Extract the (x, y) coordinate from the center of the cell holding the provided text.  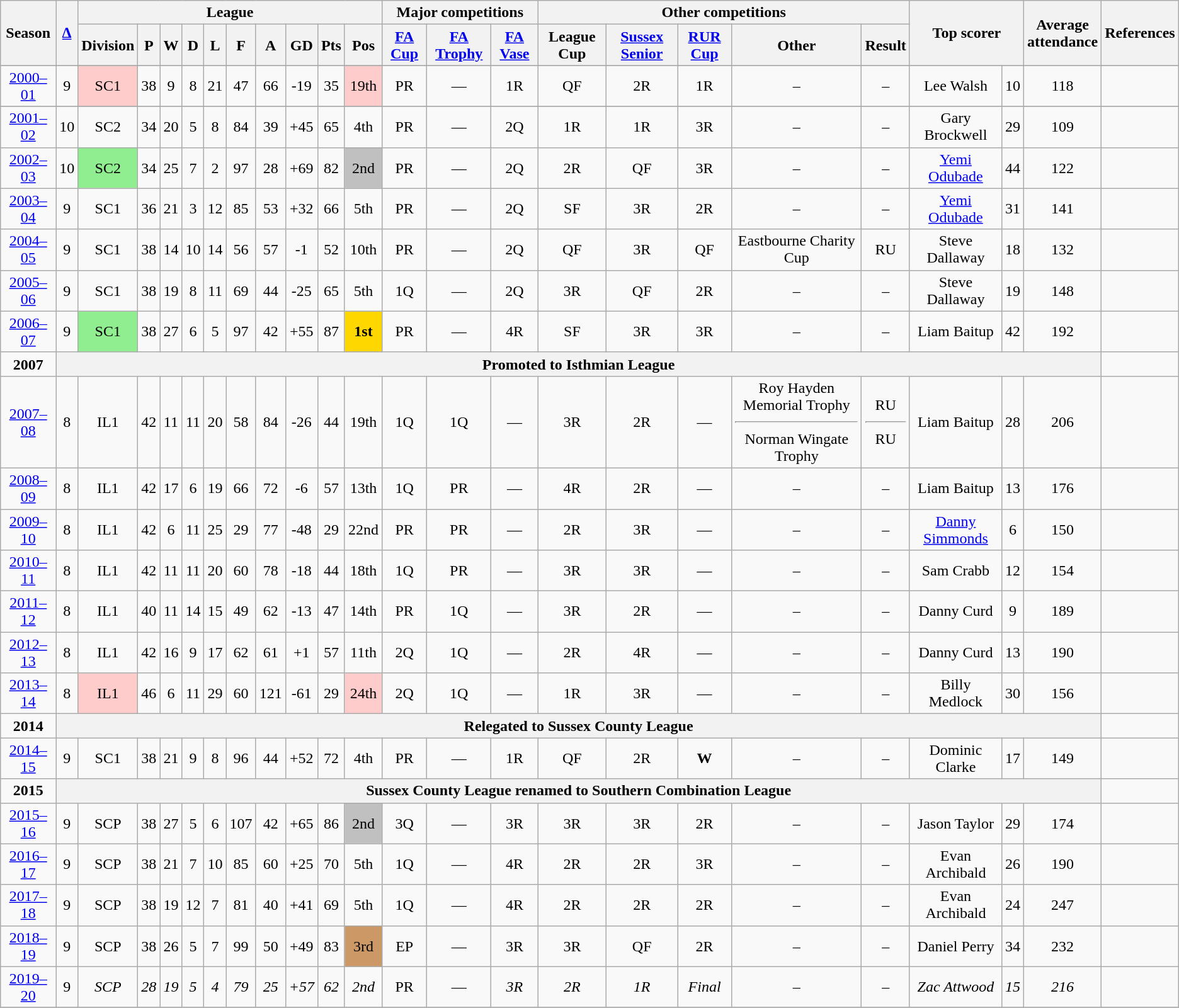
154 (1063, 570)
Pts (331, 45)
2017–18 (28, 905)
2007 (28, 364)
Season (28, 33)
78 (271, 570)
RU (886, 249)
22nd (363, 529)
121 (271, 694)
2015–16 (28, 824)
82 (331, 167)
18 (1013, 249)
148 (1063, 291)
24th (363, 694)
2 (215, 167)
2011–12 (28, 612)
-1 (301, 249)
49 (241, 612)
16 (171, 652)
-18 (301, 570)
Major competitions (460, 13)
-26 (301, 422)
2014–15 (28, 758)
Division (108, 45)
13th (363, 489)
107 (241, 824)
+55 (301, 331)
Sussex County League renamed to Southern Combination League (579, 791)
50 (271, 946)
Promoted to Isthmian League (579, 364)
11th (363, 652)
18th (363, 570)
Final (705, 987)
2002–03 (28, 167)
Sam Crabb (955, 570)
96 (241, 758)
189 (1063, 612)
-6 (301, 489)
+65 (301, 824)
14th (363, 612)
Zac Attwood (955, 987)
-19 (301, 86)
156 (1063, 694)
2009–10 (28, 529)
RURU (886, 422)
53 (271, 209)
League Cup (572, 45)
39 (271, 127)
150 (1063, 529)
232 (1063, 946)
Danny Simmonds (955, 529)
∆ (67, 33)
References (1140, 33)
A (271, 45)
24 (1013, 905)
GD (301, 45)
176 (1063, 489)
149 (1063, 758)
Averageattendance (1063, 33)
Roy Hayden Memorial TrophyNorman Wingate Trophy (797, 422)
2010–11 (28, 570)
Daniel Perry (955, 946)
FA Vase (515, 45)
1st (363, 331)
192 (1063, 331)
141 (1063, 209)
F (241, 45)
Dominic Clarke (955, 758)
77 (271, 529)
174 (1063, 824)
FA Cup (404, 45)
+32 (301, 209)
+45 (301, 127)
2013–14 (28, 694)
+1 (301, 652)
2019–20 (28, 987)
Other (797, 45)
Sussex Senior (642, 45)
46 (149, 694)
31 (1013, 209)
30 (1013, 694)
2001–02 (28, 127)
3 (193, 209)
Lee Walsh (955, 86)
-48 (301, 529)
99 (241, 946)
132 (1063, 249)
61 (271, 652)
109 (1063, 127)
League (231, 13)
Other competitions (724, 13)
2003–04 (28, 209)
3rd (363, 946)
Pos (363, 45)
Top scorer (966, 33)
-25 (301, 291)
2008–09 (28, 489)
+25 (301, 864)
+52 (301, 758)
+41 (301, 905)
56 (241, 249)
216 (1063, 987)
EP (404, 946)
2018–19 (28, 946)
Gary Brockwell (955, 127)
2006–07 (28, 331)
Eastbourne Charity Cup (797, 249)
118 (1063, 86)
D (193, 45)
+57 (301, 987)
+69 (301, 167)
2012–13 (28, 652)
70 (331, 864)
2015 (28, 791)
2007–08 (28, 422)
122 (1063, 167)
-61 (301, 694)
FA Trophy (459, 45)
2014 (28, 726)
206 (1063, 422)
P (149, 45)
2016–17 (28, 864)
10th (363, 249)
Jason Taylor (955, 824)
-13 (301, 612)
79 (241, 987)
81 (241, 905)
83 (331, 946)
86 (331, 824)
58 (241, 422)
Billy Medlock (955, 694)
Result (886, 45)
RUR Cup (705, 45)
2004–05 (28, 249)
36 (149, 209)
35 (331, 86)
2000–01 (28, 86)
+49 (301, 946)
3Q (404, 824)
4 (215, 987)
247 (1063, 905)
L (215, 45)
2005–06 (28, 291)
87 (331, 331)
52 (331, 249)
Relegated to Sussex County League (579, 726)
